Return the (x, y) coordinate for the center point of the cell that contains the specified text.  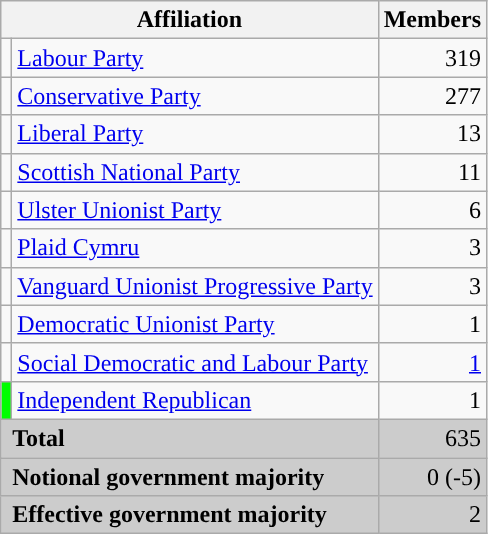
13 (432, 134)
Total (190, 438)
Affiliation (190, 20)
Social Democratic and Labour Party (195, 362)
0 (-5) (432, 477)
Notional government majority (190, 477)
Effective government majority (190, 515)
Labour Party (195, 58)
Liberal Party (195, 134)
6 (432, 210)
Democratic Unionist Party (195, 324)
277 (432, 96)
635 (432, 438)
Members (432, 20)
11 (432, 172)
Independent Republican (195, 400)
Vanguard Unionist Progressive Party (195, 286)
Scottish National Party (195, 172)
Conservative Party (195, 96)
Ulster Unionist Party (195, 210)
Plaid Cymru (195, 248)
319 (432, 58)
2 (432, 515)
